Output the [X, Y] coordinate of the center of the cell containing the given text.  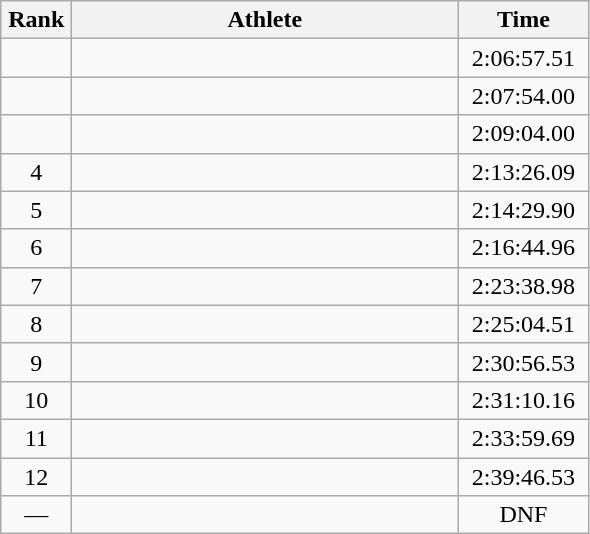
2:16:44.96 [524, 248]
2:07:54.00 [524, 96]
2:39:46.53 [524, 477]
2:13:26.09 [524, 172]
2:25:04.51 [524, 324]
10 [36, 400]
8 [36, 324]
Rank [36, 20]
2:33:59.69 [524, 438]
2:09:04.00 [524, 134]
2:14:29.90 [524, 210]
2:30:56.53 [524, 362]
9 [36, 362]
6 [36, 248]
2:06:57.51 [524, 58]
5 [36, 210]
— [36, 515]
11 [36, 438]
DNF [524, 515]
7 [36, 286]
2:31:10.16 [524, 400]
2:23:38.98 [524, 286]
12 [36, 477]
Athlete [265, 20]
4 [36, 172]
Time [524, 20]
